Detect which cell encompasses the target text, then output its [x, y] center coordinate. 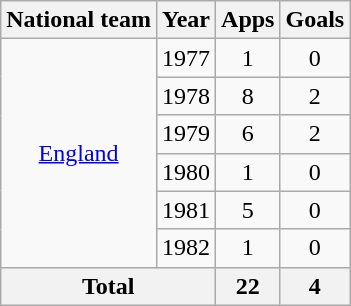
1979 [186, 134]
Goals [315, 20]
National team [79, 20]
6 [248, 134]
22 [248, 286]
5 [248, 210]
Year [186, 20]
England [79, 153]
1977 [186, 58]
8 [248, 96]
1982 [186, 248]
1980 [186, 172]
1981 [186, 210]
4 [315, 286]
Total [108, 286]
1978 [186, 96]
Apps [248, 20]
